Scan for the cell matching the given text and deliver its (X, Y) coordinate at center. 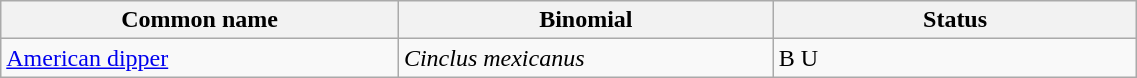
Common name (200, 20)
Cinclus mexicanus (586, 58)
B U (955, 58)
American dipper (200, 58)
Binomial (586, 20)
Status (955, 20)
